Pinpoint the cell where the given text exists, returning its [x, y] midpoint coordinate. 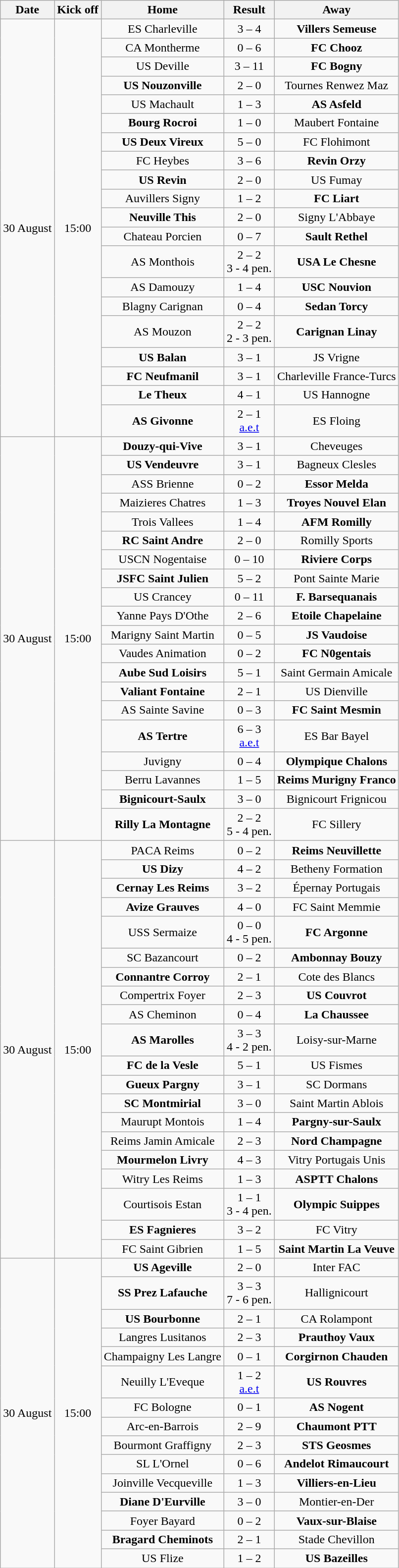
SC Montmirial [162, 1103]
US Deville [162, 66]
Saint Martin Ablois [337, 1103]
US Flize [162, 1558]
Cote des Blancs [337, 977]
0 – 10 [249, 559]
6 – 3 a.e.t [249, 735]
Avize Grauves [162, 906]
Away [337, 10]
5 – 2 [249, 578]
Bragard Cheminots [162, 1539]
Vaux-sur-Blaise [337, 1520]
Neuville This [162, 217]
US Ageville [162, 1268]
Reims Murigny Franco [337, 780]
0 – 7 [249, 236]
Maubert Fontaine [337, 123]
Reims Neuvillette [337, 850]
Chateau Porcien [162, 236]
Blagny Carignan [162, 306]
Signy L'Abbaye [337, 217]
FC Liart [337, 198]
Connantre Corroy [162, 977]
FC Argonne [337, 933]
Hallignicourt [337, 1293]
AS Givonne [162, 420]
Cheveuges [337, 446]
ASS Brienne [162, 484]
Carignan Linay [337, 332]
Chaumont PTT [337, 1426]
Inter FAC [337, 1268]
0 – 0 4 - 5 pen. [249, 933]
Valiant Fontaine [162, 691]
Bagneux Clesles [337, 465]
Olympic Suippes [337, 1204]
3 – 4 [249, 29]
US Fismes [337, 1065]
Bignicourt-Saulx [162, 799]
Diane D'Eurville [162, 1502]
Douzy-qui-Vive [162, 446]
AS Mouzon [162, 332]
FC Saint Mesmin [337, 710]
FC Heybes [162, 161]
Montier-en-Der [337, 1502]
JS Vaudoise [337, 635]
3 – 6 [249, 161]
Saint Germain Amicale [337, 672]
AS Nogent [337, 1407]
2 – 6 [249, 616]
Pont Sainte Marie [337, 578]
JSFC Saint Julien [162, 578]
0 – 11 [249, 597]
Olympique Chalons [337, 761]
Etoile Chapelaine [337, 616]
5 – 0 [249, 142]
Nord Champagne [337, 1141]
Mourmelon Livry [162, 1160]
2 – 9 [249, 1426]
Gueux Pargny [162, 1084]
Maurupt Montois [162, 1122]
Auvillers Signy [162, 198]
Romilly Sports [337, 540]
2 – 2 5 - 4 pen. [249, 825]
Reims Jamin Amicale [162, 1141]
FC Bologne [162, 1407]
1 – 1 3 - 4 pen. [249, 1204]
Courtisois Estan [162, 1204]
USCN Nogentaise [162, 559]
US Deux Vireux [162, 142]
Villiers-en-Lieu [337, 1483]
1 – 2 a.e.t [249, 1382]
Marigny Saint Martin [162, 635]
USC Nouvion [337, 287]
AFM Romilly [337, 521]
Trois Vallees [162, 521]
Villers Semeuse [337, 29]
Foyer Bayard [162, 1520]
0 – 3 [249, 710]
4 – 1 [249, 395]
2 – 2 3 - 4 pen. [249, 262]
Troyes Nouvel Elan [337, 503]
AS Marolles [162, 1040]
STS Geosmes [337, 1445]
F. Barsequanais [337, 597]
Épernay Portugais [337, 888]
Juvigny [162, 761]
Maizieres Chatres [162, 503]
USA Le Chesne [337, 262]
Sault Rethel [337, 236]
RC Saint Andre [162, 540]
Essor Melda [337, 484]
US Dizy [162, 869]
AS Cheminon [162, 1014]
Aube Sud Loisirs [162, 672]
Sedan Torcy [337, 306]
US Crancey [162, 597]
Date [28, 10]
CA Montherme [162, 48]
Pargny-sur-Saulx [337, 1122]
1 – 0 [249, 123]
Compertrix Foyer [162, 996]
Kick off [78, 10]
AS Asfeld [337, 104]
US Rouvres [337, 1382]
Rilly La Montagne [162, 825]
Charleville France-Turcs [337, 376]
Result [249, 10]
AS Monthois [162, 262]
FC Sillery [337, 825]
4 – 2 [249, 869]
US Bazeilles [337, 1558]
SC Dormans [337, 1084]
Le Theux [162, 395]
FC Vitry [337, 1230]
4 – 0 [249, 906]
PACA Reims [162, 850]
Arc-en-Barrois [162, 1426]
Revin Orzy [337, 161]
US Hannogne [337, 395]
SC Bazancourt [162, 958]
Bignicourt Frignicou [337, 799]
Cernay Les Reims [162, 888]
US Revin [162, 179]
US Bourbonne [162, 1319]
2 – 1 a.e.t [249, 420]
FC Flohimont [337, 142]
FC Chooz [337, 48]
Riviere Corps [337, 559]
Andelot Rimaucourt [337, 1464]
Neuilly L'Eveque [162, 1382]
Joinville Vecqueville [162, 1483]
Langres Lusitanos [162, 1338]
Ambonnay Bouzy [337, 958]
ES Charleville [162, 29]
0 – 5 [249, 635]
Home [162, 10]
3 – 11 [249, 66]
Bourg Rocroi [162, 123]
FC Saint Gibrien [162, 1248]
ES Bar Bayel [337, 735]
Corgirnon Chauden [337, 1356]
CA Rolampont [337, 1319]
Betheny Formation [337, 869]
2 – 2 2 - 3 pen. [249, 332]
FC Bogny [337, 66]
FC Saint Memmie [337, 906]
SL L'Ornel [162, 1464]
Saint Martin La Veuve [337, 1248]
3 – 3 4 - 2 pen. [249, 1040]
US Balan [162, 357]
ES Floing [337, 420]
SS Prez Lafauche [162, 1293]
3 – 3 7 - 6 pen. [249, 1293]
La Chaussee [337, 1014]
AS Sainte Savine [162, 710]
FC N0gentais [337, 654]
ES Fagnieres [162, 1230]
Stade Chevillon [337, 1539]
US Dienville [337, 691]
Vaudes Animation [162, 654]
US Fumay [337, 179]
Champaigny Les Langre [162, 1356]
Witry Les Reims [162, 1178]
AS Tertre [162, 735]
US Vendeuvre [162, 465]
FC de la Vesle [162, 1065]
Berru Lavannes [162, 780]
FC Neufmanil [162, 376]
4 – 3 [249, 1160]
USS Sermaize [162, 933]
Prauthoy Vaux [337, 1338]
US Couvrot [337, 996]
ASPTT Chalons [337, 1178]
JS Vrigne [337, 357]
Bourmont Graffigny [162, 1445]
AS Damouzy [162, 287]
US Nouzonville [162, 85]
US Machault [162, 104]
Vitry Portugais Unis [337, 1160]
Yanne Pays D'Othe [162, 616]
Tournes Renwez Maz [337, 85]
Loisy-sur-Marne [337, 1040]
